Output the (x, y) coordinate of the center of the cell containing the given text.  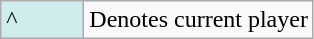
^ (42, 20)
Denotes current player (199, 20)
